Search for the cell housing the specified text and yield its [X, Y] center coordinate. 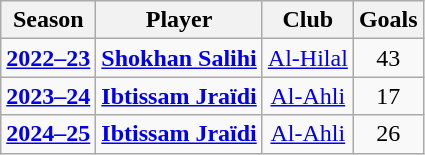
26 [388, 134]
2024–25 [48, 134]
Player [179, 20]
Al-Hilal [308, 58]
Shokhan Salihi [179, 58]
Goals [388, 20]
Season [48, 20]
17 [388, 96]
2023–24 [48, 96]
Club [308, 20]
43 [388, 58]
2022–23 [48, 58]
